Locate the cell with the specified text and output its (x, y) center coordinate. 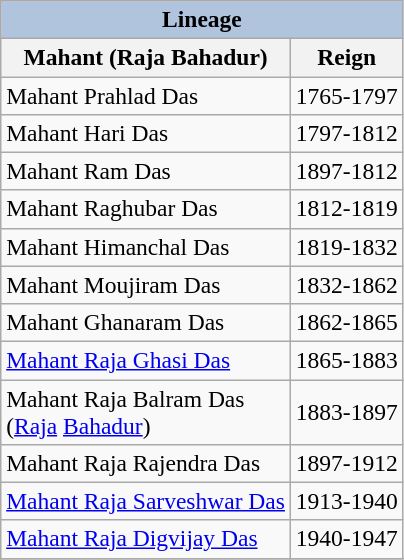
1797-1812 (346, 133)
1819-1832 (346, 247)
Mahant Hari Das (146, 133)
1832-1862 (346, 285)
Mahant Raghubar Das (146, 209)
Mahant Himanchal Das (146, 247)
1897-1812 (346, 171)
Mahant Raja Balram Das(Raja Bahadur) (146, 412)
Reign (346, 57)
Lineage (202, 19)
Mahant (Raja Bahadur) (146, 57)
Mahant Raja Digvijay Das (146, 539)
Mahant Prahlad Das (146, 95)
Mahant Raja Ghasi Das (146, 360)
1940-1947 (346, 539)
1812-1819 (346, 209)
1883-1897 (346, 412)
1765-1797 (346, 95)
Mahant Ghanaram Das (146, 322)
1865-1883 (346, 360)
Mahant Moujiram Das (146, 285)
1913-1940 (346, 501)
1897-1912 (346, 463)
Mahant Ram Das (146, 171)
1862-1865 (346, 322)
Mahant Raja Sarveshwar Das (146, 501)
Mahant Raja Rajendra Das (146, 463)
